Return (x, y) of the center of cell containing provided text 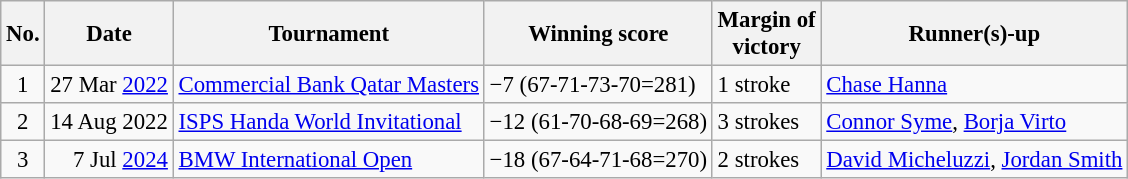
−18 (67-64-71-68=270) (598, 160)
Winning score (598, 34)
ISPS Handa World Invitational (328, 122)
2 strokes (766, 160)
27 Mar 2022 (109, 85)
3 strokes (766, 122)
14 Aug 2022 (109, 122)
7 Jul 2024 (109, 160)
1 stroke (766, 85)
−12 (61-70-68-69=268) (598, 122)
Commercial Bank Qatar Masters (328, 85)
−7 (67-71-73-70=281) (598, 85)
Chase Hanna (974, 85)
Connor Syme, Borja Virto (974, 122)
3 (23, 160)
Date (109, 34)
Tournament (328, 34)
No. (23, 34)
Margin ofvictory (766, 34)
BMW International Open (328, 160)
2 (23, 122)
David Micheluzzi, Jordan Smith (974, 160)
Runner(s)-up (974, 34)
1 (23, 85)
